Return the [X, Y] coordinate for the center point of the cell that contains the specified text.  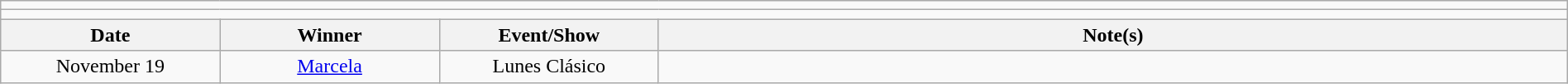
Winner [329, 35]
Note(s) [1113, 35]
Event/Show [549, 35]
Date [111, 35]
Lunes Clásico [549, 67]
Marcela [329, 67]
November 19 [111, 67]
